Find where the given text appears and provide that cell's center as (X, Y) coordinate. 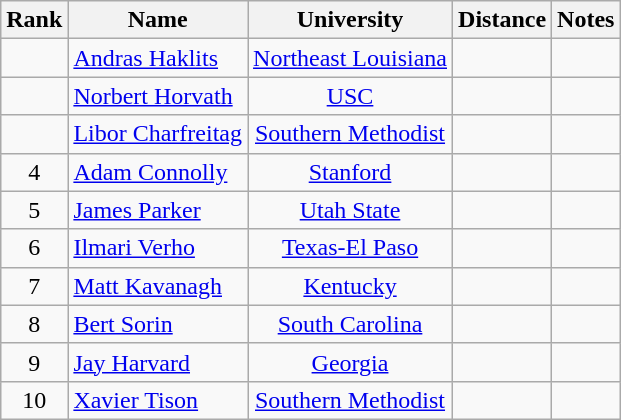
9 (34, 362)
Andras Haklits (158, 58)
Texas-El Paso (350, 248)
Matt Kavanagh (158, 286)
Georgia (350, 362)
Northeast Louisiana (350, 58)
Bert Sorin (158, 324)
Utah State (350, 210)
James Parker (158, 210)
South Carolina (350, 324)
Name (158, 20)
4 (34, 172)
Xavier Tison (158, 400)
10 (34, 400)
University (350, 20)
Distance (502, 20)
Jay Harvard (158, 362)
7 (34, 286)
6 (34, 248)
8 (34, 324)
Stanford (350, 172)
USC (350, 96)
Rank (34, 20)
Adam Connolly (158, 172)
Libor Charfreitag (158, 134)
Ilmari Verho (158, 248)
5 (34, 210)
Norbert Horvath (158, 96)
Notes (586, 20)
Kentucky (350, 286)
